Output the (x, y) coordinate of the center of the cell containing the given text.  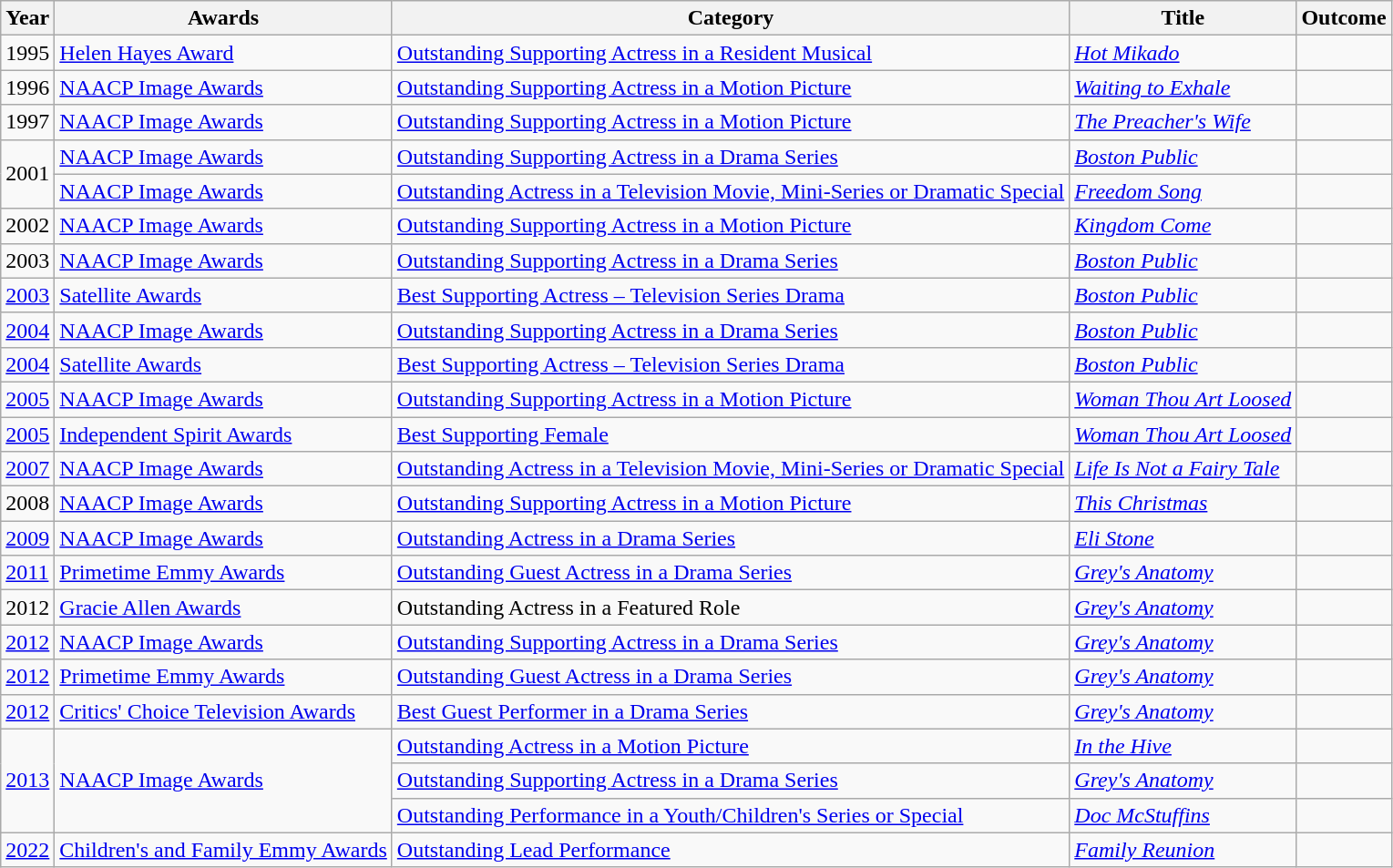
2001 (27, 174)
Category (731, 18)
Kingdom Come (1183, 226)
Eli Stone (1183, 538)
Outcome (1344, 18)
Gracie Allen Awards (223, 608)
Children's and Family Emmy Awards (223, 850)
Doc McStuffins (1183, 815)
1995 (27, 53)
2011 (27, 573)
Helen Hayes Award (223, 53)
Independent Spirit Awards (223, 434)
Family Reunion (1183, 850)
Year (27, 18)
2002 (27, 226)
Best Supporting Female (731, 434)
2013 (27, 781)
2007 (27, 469)
Outstanding Lead Performance (731, 850)
1997 (27, 122)
Outstanding Actress in a Featured Role (731, 608)
Outstanding Supporting Actress in a Resident Musical (731, 53)
2009 (27, 538)
Hot Mikado (1183, 53)
2008 (27, 504)
Critics' Choice Television Awards (223, 711)
In the Hive (1183, 746)
1996 (27, 87)
Best Guest Performer in a Drama Series (731, 711)
Freedom Song (1183, 191)
This Christmas (1183, 504)
Outstanding Actress in a Drama Series (731, 538)
Waiting to Exhale (1183, 87)
Title (1183, 18)
Life Is Not a Fairy Tale (1183, 469)
2022 (27, 850)
Awards (223, 18)
The Preacher's Wife (1183, 122)
Outstanding Performance in a Youth/Children's Series or Special (731, 815)
Outstanding Actress in a Motion Picture (731, 746)
